Locate the cell with the specified text and output its (X, Y) center coordinate. 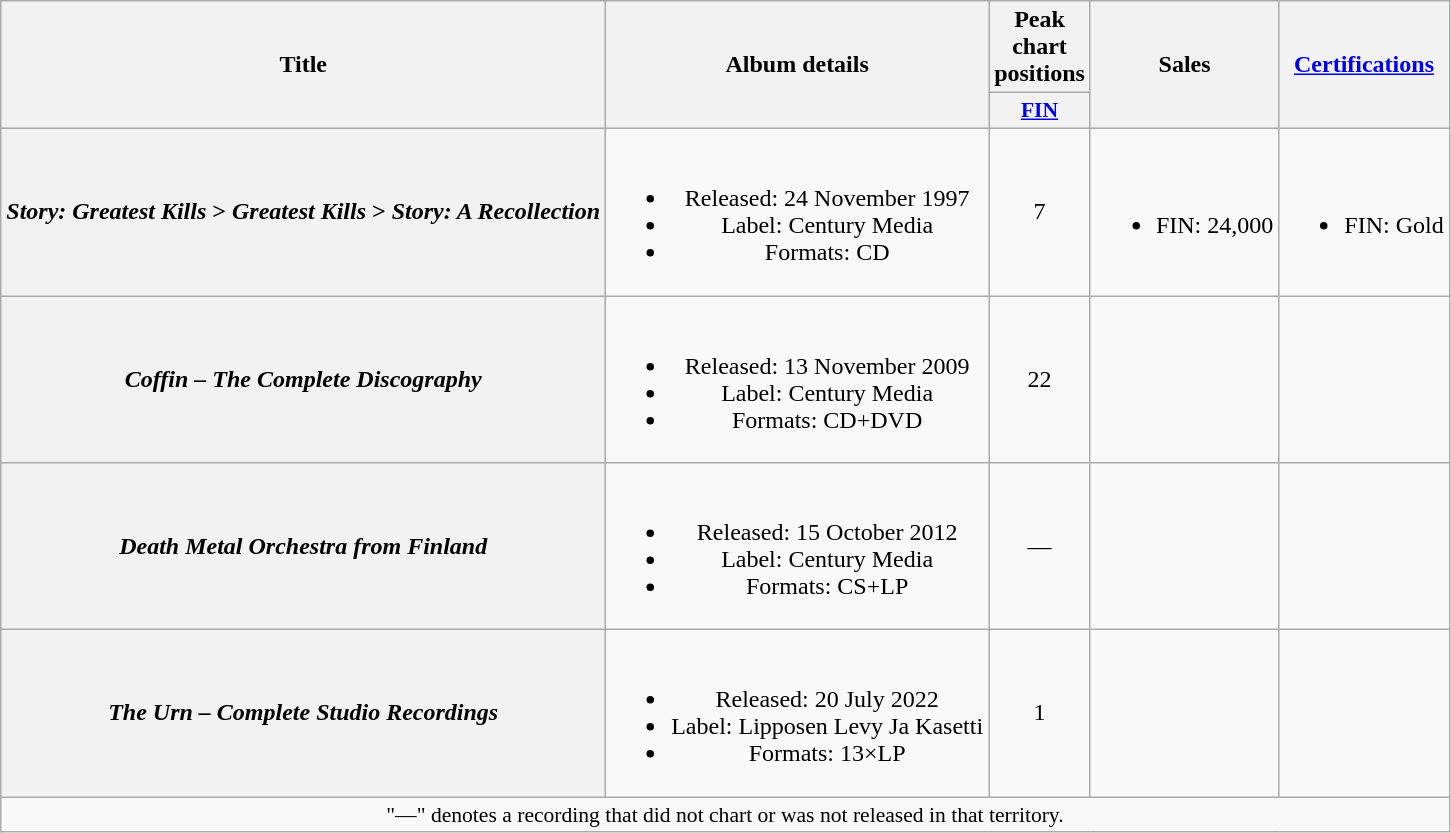
Certifications (1364, 65)
Released: 20 July 2022Label: Lipposen Levy Ja KasettiFormats: 13×LP (798, 714)
Released: 24 November 1997Label: Century MediaFormats: CD (798, 212)
Title (304, 65)
— (1040, 546)
Sales (1184, 65)
7 (1040, 212)
Album details (798, 65)
Coffin – The Complete Discography (304, 380)
1 (1040, 714)
FIN (1040, 111)
Released: 13 November 2009Label: Century MediaFormats: CD+DVD (798, 380)
The Urn – Complete Studio Recordings (304, 714)
Story: Greatest Kills > Greatest Kills > Story: A Recollection (304, 212)
Peak chart positions (1040, 47)
FIN: 24,000 (1184, 212)
Death Metal Orchestra from Finland (304, 546)
"—" denotes a recording that did not chart or was not released in that territory. (725, 815)
FIN: Gold (1364, 212)
Released: 15 October 2012Label: Century MediaFormats: CS+LP (798, 546)
22 (1040, 380)
